Capture the cell that displays the provided text and extract its [x, y] central coordinate. 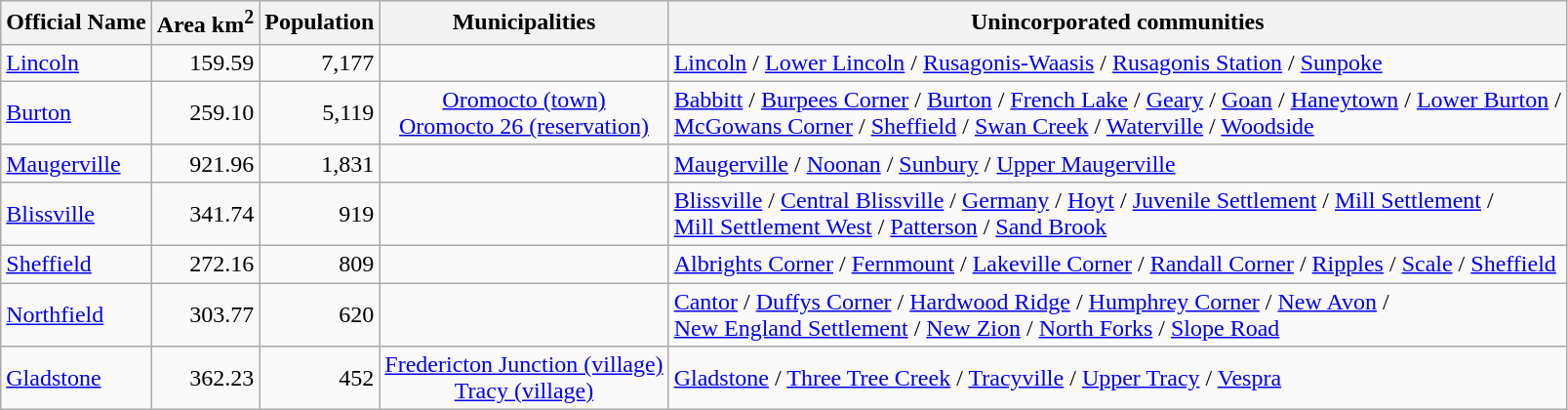
Area km2 [205, 23]
919 [320, 213]
341.74 [205, 213]
620 [320, 314]
Oromocto (town)Oromocto 26 (reservation) [524, 113]
Lincoln / Lower Lincoln / Rusagonis-Waasis / Rusagonis Station / Sunpoke [1117, 62]
Gladstone [76, 379]
Lincoln [76, 62]
303.77 [205, 314]
921.96 [205, 163]
1,831 [320, 163]
452 [320, 379]
Albrights Corner / Fernmount / Lakeville Corner / Randall Corner / Ripples / Scale / Sheffield [1117, 265]
272.16 [205, 265]
Maugerville / Noonan / Sunbury / Upper Maugerville [1117, 163]
7,177 [320, 62]
Maugerville [76, 163]
Unincorporated communities [1117, 23]
362.23 [205, 379]
809 [320, 265]
Fredericton Junction (village)Tracy (village) [524, 379]
Burton [76, 113]
259.10 [205, 113]
Blissville / Central Blissville / Germany / Hoyt / Juvenile Settlement / Mill Settlement / Mill Settlement West / Patterson / Sand Brook [1117, 213]
Northfield [76, 314]
5,119 [320, 113]
Cantor / Duffys Corner / Hardwood Ridge / Humphrey Corner / New Avon / New England Settlement / New Zion / North Forks / Slope Road [1117, 314]
Official Name [76, 23]
159.59 [205, 62]
Gladstone / Three Tree Creek / Tracyville / Upper Tracy / Vespra [1117, 379]
Municipalities [524, 23]
Sheffield [76, 265]
Population [320, 23]
Blissville [76, 213]
